Determine the (x, y) coordinate at the center of the cell enclosing the given text.  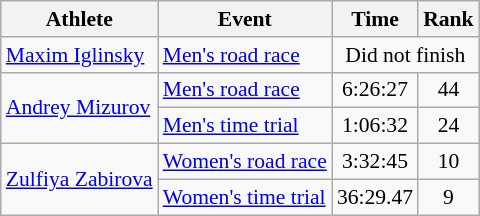
1:06:32 (375, 126)
6:26:27 (375, 90)
36:29.47 (375, 197)
Time (375, 19)
Zulfiya Zabirova (80, 180)
44 (448, 90)
3:32:45 (375, 162)
24 (448, 126)
Did not finish (406, 55)
10 (448, 162)
Athlete (80, 19)
9 (448, 197)
Men's time trial (245, 126)
Maxim Iglinsky (80, 55)
Rank (448, 19)
Andrey Mizurov (80, 108)
Event (245, 19)
Women's time trial (245, 197)
Women's road race (245, 162)
